Determine the (X, Y) coordinate at the center of the cell enclosing the given text.  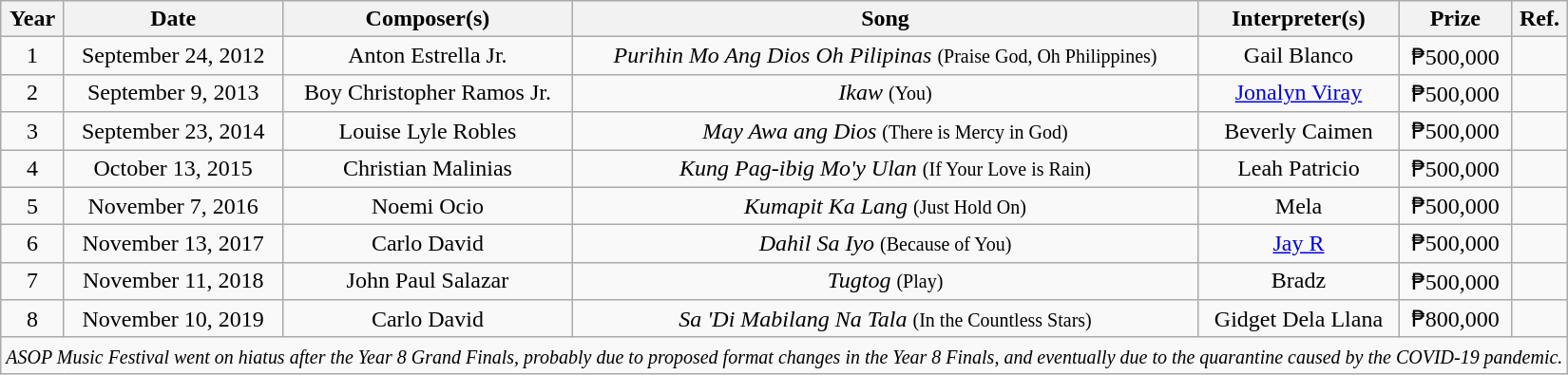
Dahil Sa Iyo (Because of You) (886, 244)
Ikaw (You) (886, 93)
Noemi Ocio (428, 206)
Mela (1298, 206)
Leah Patricio (1298, 169)
Composer(s) (428, 19)
Song (886, 19)
October 13, 2015 (173, 169)
₱800,000 (1456, 319)
4 (32, 169)
8 (32, 319)
November 13, 2017 (173, 244)
Tugtog (Play) (886, 281)
Prize (1456, 19)
1 (32, 56)
November 7, 2016 (173, 206)
3 (32, 131)
Gail Blanco (1298, 56)
Boy Christopher Ramos Jr. (428, 93)
6 (32, 244)
John Paul Salazar (428, 281)
Jonalyn Viray (1298, 93)
Christian Malinias (428, 169)
Jay R (1298, 244)
Kung Pag-ibig Mo'y Ulan (If Your Love is Rain) (886, 169)
May Awa ang Dios (There is Mercy in God) (886, 131)
Beverly Caimen (1298, 131)
Anton Estrella Jr. (428, 56)
Ref. (1539, 19)
November 11, 2018 (173, 281)
Date (173, 19)
September 9, 2013 (173, 93)
Gidget Dela Llana (1298, 319)
Bradz (1298, 281)
Kumapit Ka Lang (Just Hold On) (886, 206)
Year (32, 19)
7 (32, 281)
Interpreter(s) (1298, 19)
September 24, 2012 (173, 56)
2 (32, 93)
Louise Lyle Robles (428, 131)
Sa 'Di Mabilang Na Tala (In the Countless Stars) (886, 319)
5 (32, 206)
Purihin Mo Ang Dios Oh Pilipinas (Praise God, Oh Philippines) (886, 56)
November 10, 2019 (173, 319)
September 23, 2014 (173, 131)
